Locate the cell with the specified text and output its [X, Y] center coordinate. 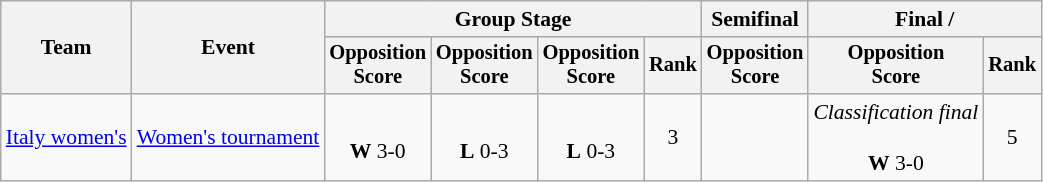
Final / [924, 19]
5 [1012, 138]
Women's tournament [228, 138]
Semifinal [756, 19]
Group Stage [512, 19]
3 [673, 138]
W 3-0 [378, 138]
Italy women's [66, 138]
Event [228, 48]
Team [66, 48]
Classification finalW 3-0 [896, 138]
